Scan for the cell matching the given text and deliver its (x, y) coordinate at center. 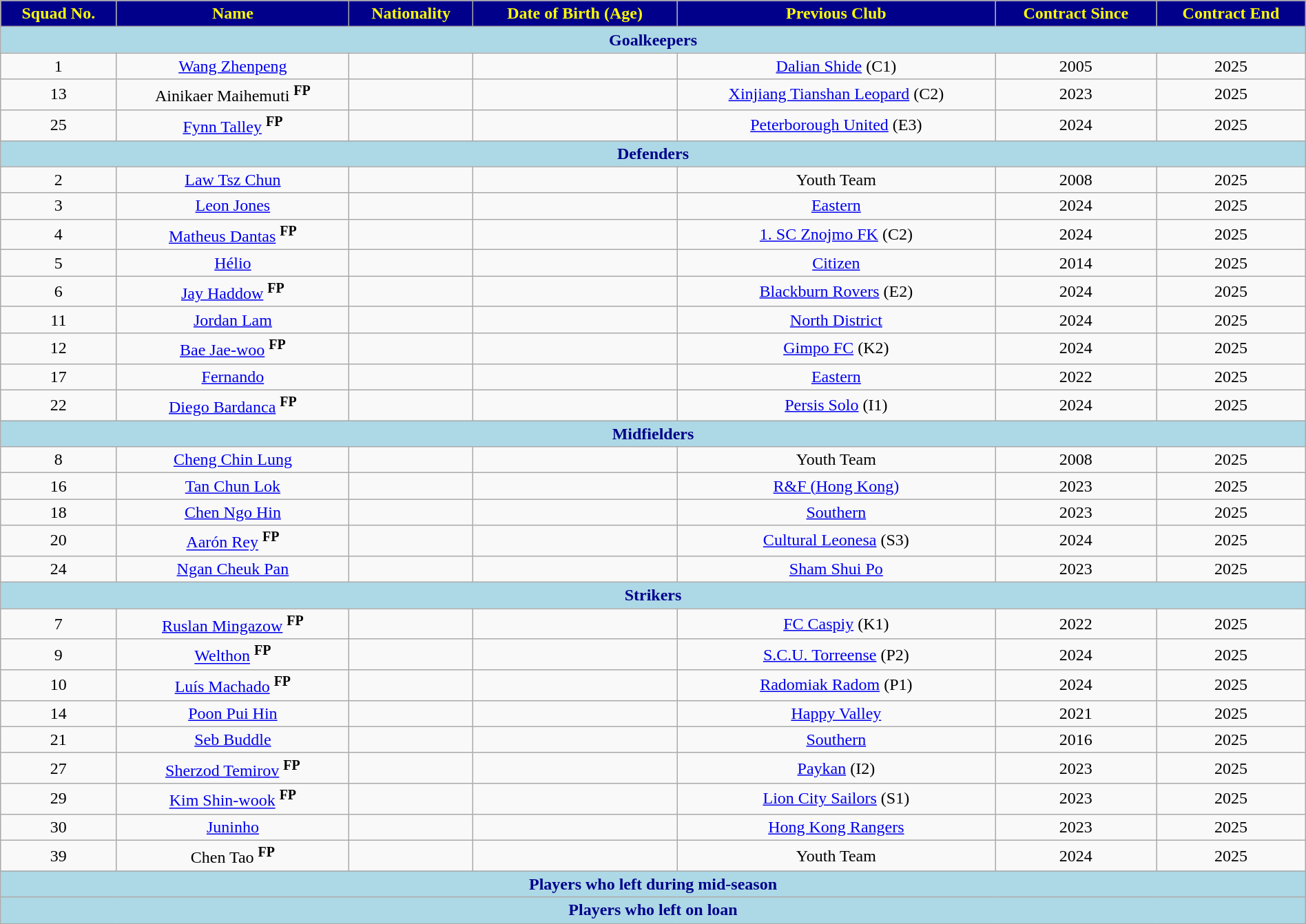
Squad No. (59, 14)
Xinjiang Tianshan Leopard (C2) (836, 95)
29 (59, 799)
Diego Bardanca FP (233, 405)
11 (59, 319)
3 (59, 206)
27 (59, 768)
Aarón Rey FP (233, 541)
Citizen (836, 263)
2021 (1076, 713)
21 (59, 739)
18 (59, 512)
Persis Solo (I1) (836, 405)
Cheng Chin Lung (233, 460)
Wang Zhenpeng (233, 66)
Chen Tao FP (233, 857)
Bae Jae-woo FP (233, 348)
Ainikaer Maihemuti FP (233, 95)
8 (59, 460)
Paykan (I2) (836, 768)
4 (59, 234)
9 (59, 654)
Ngan Cheuk Pan (233, 569)
Lion City Sailors (S1) (836, 799)
Matheus Dantas FP (233, 234)
Name (233, 14)
Chen Ngo Hin (233, 512)
Players who left on loan (653, 910)
2016 (1076, 739)
2 (59, 180)
Sherzod Temirov FP (233, 768)
24 (59, 569)
Previous Club (836, 14)
Hong Kong Rangers (836, 827)
Peterborough United (E3) (836, 125)
Midfielders (653, 434)
North District (836, 319)
Happy Valley (836, 713)
14 (59, 713)
Contract End (1232, 14)
Dalian Shide (C1) (836, 66)
FC Caspiy (K1) (836, 624)
1 (59, 66)
12 (59, 348)
R&F (Hong Kong) (836, 486)
Goalkeepers (653, 40)
5 (59, 263)
Jordan Lam (233, 319)
Date of Birth (Age) (574, 14)
Luís Machado FP (233, 686)
Welthon FP (233, 654)
25 (59, 125)
Juninho (233, 827)
30 (59, 827)
S.C.U. Torreense (P2) (836, 654)
Strikers (653, 596)
Gimpo FC (K2) (836, 348)
Contract Since (1076, 14)
10 (59, 686)
1. SC Znojmo FK (C2) (836, 234)
Cultural Leonesa (S3) (836, 541)
Poon Pui Hin (233, 713)
2014 (1076, 263)
39 (59, 857)
Tan Chun Lok (233, 486)
Law Tsz Chun (233, 180)
22 (59, 405)
7 (59, 624)
Blackburn Rovers (E2) (836, 292)
Radomiak Radom (P1) (836, 686)
Fernando (233, 377)
17 (59, 377)
6 (59, 292)
2005 (1076, 66)
Nationality (411, 14)
Fynn Talley FP (233, 125)
Players who left during mid-season (653, 884)
20 (59, 541)
Leon Jones (233, 206)
Seb Buddle (233, 739)
13 (59, 95)
Defenders (653, 154)
Sham Shui Po (836, 569)
Ruslan Mingazow FP (233, 624)
16 (59, 486)
Jay Haddow FP (233, 292)
Kim Shin-wook FP (233, 799)
Hélio (233, 263)
